Output the [x, y] coordinate of the center of the cell containing the given text.  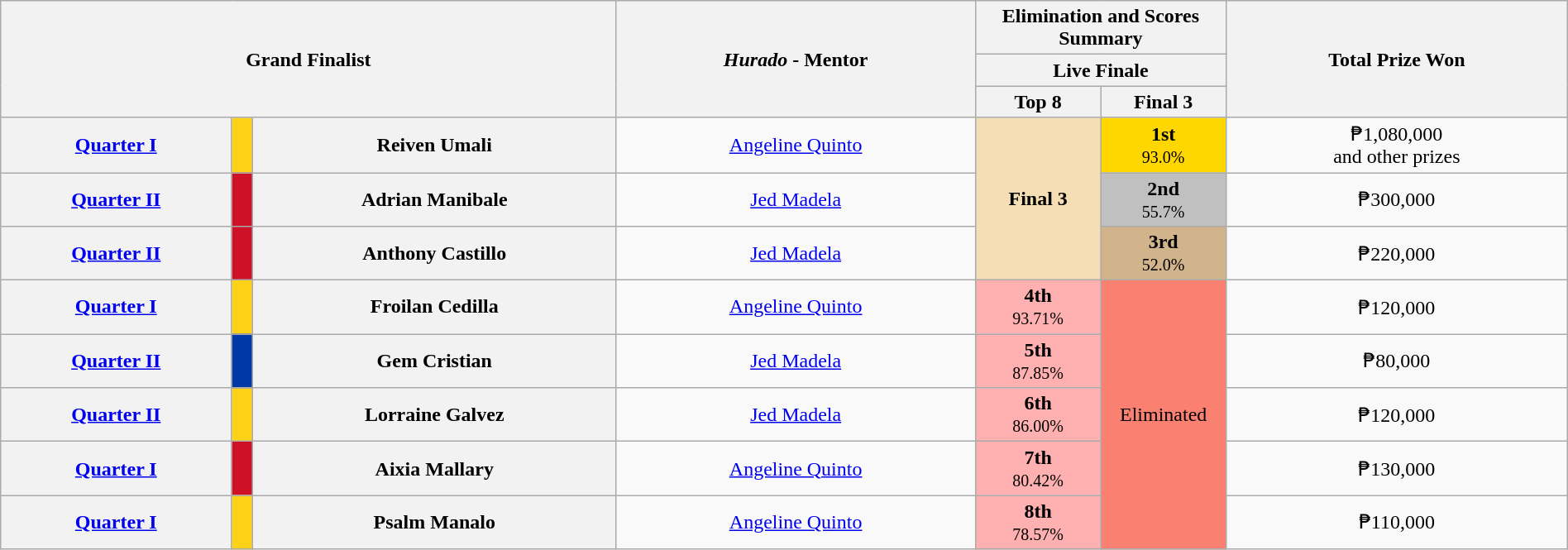
Aixia Mallary [435, 468]
Adrian Manibale [435, 198]
Eliminated [1164, 415]
Live Finale [1100, 70]
3rd52.0% [1164, 253]
Psalm Manalo [435, 523]
6th86.00% [1038, 415]
₱110,000 [1396, 523]
Elimination and Scores Summary [1100, 28]
4th93.71% [1038, 308]
1st93.0% [1164, 146]
Total Prize Won [1396, 60]
7th80.42% [1038, 468]
Reiven Umali [435, 146]
₱130,000 [1396, 468]
₱1,080,000and other prizes [1396, 146]
8th78.57% [1038, 523]
₱80,000 [1396, 361]
Anthony Castillo [435, 253]
Top 8 [1038, 102]
₱300,000 [1396, 198]
Gem Cristian [435, 361]
5th87.85% [1038, 361]
2nd55.7% [1164, 198]
Froilan Cedilla [435, 308]
Lorraine Galvez [435, 415]
Hurado - Mentor [796, 60]
Grand Finalist [308, 60]
₱220,000 [1396, 253]
